Pinpoint the cell where the given text exists, returning its [X, Y] midpoint coordinate. 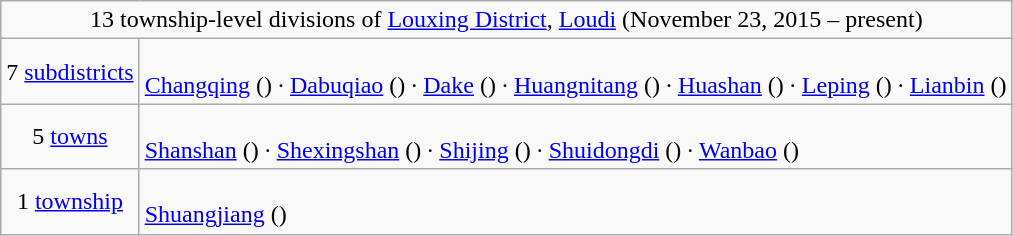
5 towns [70, 136]
Changqing () · Dabuqiao () · Dake () · Huangnitang () · Huashan () · Leping () · Lianbin () [576, 72]
13 township-level divisions of Louxing District, Loudi (November 23, 2015 – present) [506, 20]
1 township [70, 202]
Shuangjiang () [576, 202]
Shanshan () · Shexingshan () · Shijing () · Shuidongdi () · Wanbao () [576, 136]
7 subdistricts [70, 72]
